Output the [X, Y] coordinate of the center of the cell containing the given text.  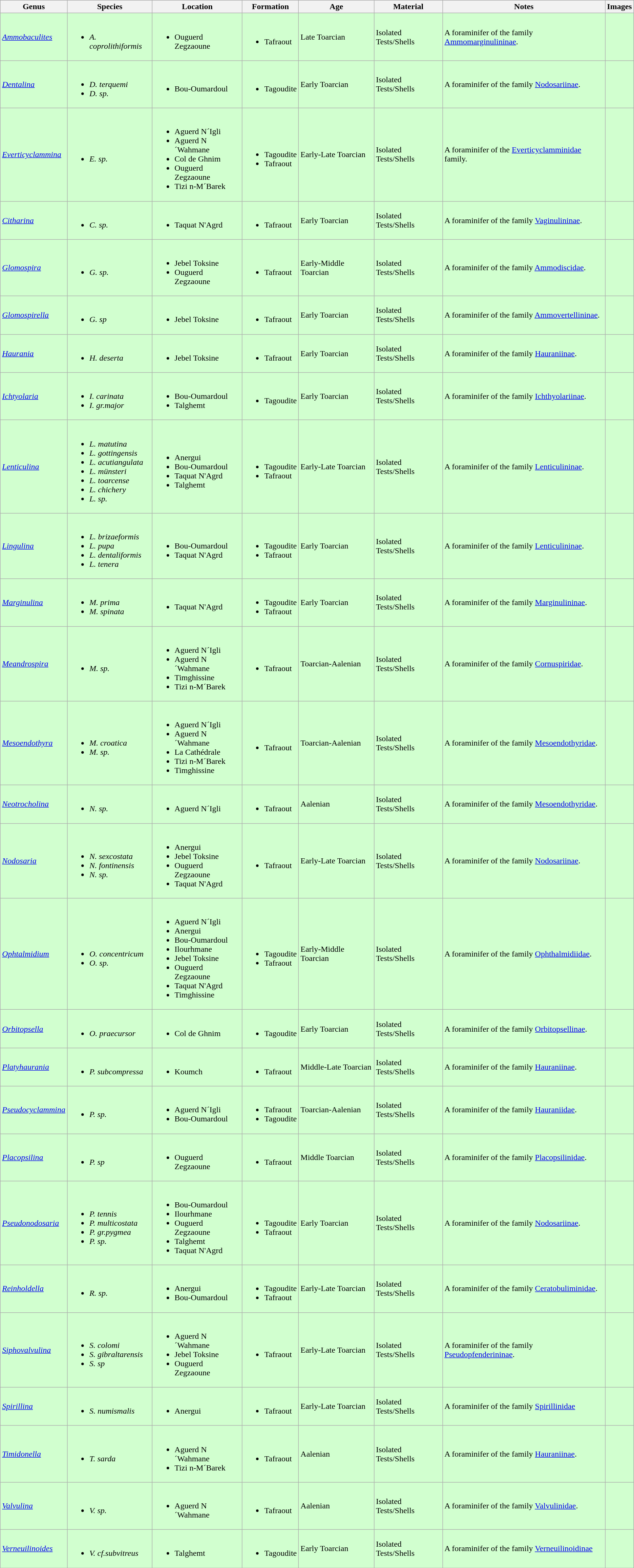
Aguerd N´WahmaneJebel ToksineOuguerd Zegzaoune [197, 1350]
N. sexcostataN. fontinensisN. sp. [110, 861]
Genus [34, 7]
Anergui [197, 1406]
Bou-OumardoulTaquat N'Agrd [197, 546]
A foraminifer of the family Ophthalmidiidae. [524, 954]
Col de Ghnim [197, 1029]
N. sp. [110, 804]
Middle-Late Toarcian [337, 1067]
Pseudonodosaria [34, 1223]
P. tennisP. multicostataP. gr.pygmeaP. sp. [110, 1223]
Siphovalvulina [34, 1350]
Lingulina [34, 546]
A foraminifer of the family Placopsilinidae. [524, 1157]
Koumch [197, 1067]
D. terquemiD. sp. [110, 84]
E. sp. [110, 154]
A foraminifer of the family Vaginulininae. [524, 220]
Aguerd N´WahmaneTizi n-M´Barek [197, 1454]
Aguerd N´IgliAnerguiBou-OumardoulIlourhmaneJebel ToksineOuguerd ZegzaouneTaquat N'AgrdTimghissine [197, 954]
Platyhaurania [34, 1067]
Aguerd N´Wahmane [197, 1506]
Aguerd N´Igli [197, 804]
AnerguiJebel ToksineOuguerd ZegzaouneTaquat N'Agrd [197, 861]
R. sp. [110, 1289]
A foraminifer of the family Hauraniidae. [524, 1110]
Bou-OumardoulIlourhmaneOuguerd ZegzaouneTalghemtTaquat N'Agrd [197, 1223]
O. praecursor [110, 1029]
M. sp. [110, 664]
M. croaticaM. sp. [110, 743]
Pseudocyclammina [34, 1110]
Reinholdella [34, 1289]
G. sp. [110, 267]
A foraminifer of the family Marginulininae. [524, 602]
Ophtalmidium [34, 954]
Placopsilina [34, 1157]
L. matutinaL. gottingensisL. acutiangulataL. münsteriL. toarcenseL. chicheryL. sp. [110, 467]
G. sp [110, 315]
Everticyclammina [34, 154]
Meandrospira [34, 664]
T. sarda [110, 1454]
Aguerd N´IgliBou-Oumardoul [197, 1110]
Ichtyolaria [34, 396]
A. coprolithiformis [110, 37]
P. subcompressa [110, 1067]
Lenticulina [34, 467]
Late Toarcian [337, 37]
O. concentricumO. sp. [110, 954]
C. sp. [110, 220]
V. sp. [110, 1506]
A foraminifer of the Everticyclamminidae family. [524, 154]
H. deserta [110, 353]
AnerguiBou-Oumardoul [197, 1289]
Species [110, 7]
A foraminifer of the family Verneuilinoidinae [524, 1549]
Marginulina [34, 602]
Location [197, 7]
A foraminifer of the family Cornuspiridae. [524, 664]
I. carinataI. gr.major [110, 396]
Images [619, 7]
M. primaM. spinata [110, 602]
Notes [524, 7]
Bou-Oumardoul [197, 84]
Aguerd N´IgliAguerd N´WahmaneCol de GhnimOuguerd ZegzaouneTizi n-M´Barek [197, 154]
A foraminifer of the family Orbitopsellinae. [524, 1029]
Age [337, 7]
Aguerd N´IgliAguerd N´WahmaneLa Cathédrale Tizi n-M´BarekTimghissine [197, 743]
A foraminifer of the family Ammodiscidae. [524, 267]
Material [408, 7]
A foraminifer of the family Ichthyolariinae. [524, 396]
P. sp. [110, 1110]
Ammobaculites [34, 37]
A foraminifer of the family Pseudopfenderininae. [524, 1350]
Timidonella [34, 1454]
Glomospirella [34, 315]
S. numismalis [110, 1406]
A foraminifer of the family Ammovertellininae. [524, 315]
Verneuilinoides [34, 1549]
Haurania [34, 353]
S. colomiS. gibraltarensisS. sp [110, 1350]
Jebel ToksineOuguerd Zegzaoune [197, 267]
A foraminifer of the family Ceratobuliminidae. [524, 1289]
Citharina [34, 220]
TafraoutTagoudite [270, 1110]
Aguerd N´IgliAguerd N´WahmaneTimghissineTizi n-M´Barek [197, 664]
Valvulina [34, 1506]
A foraminifer of the family Valvulinidae. [524, 1506]
A foraminifer of the family Spirillinidae [524, 1406]
Nodosaria [34, 861]
AnerguiBou-OumardoulTaquat N'AgrdTalghemt [197, 467]
Orbitopsella [34, 1029]
A foraminifer of the family Ammomarginulininae. [524, 37]
V. cf.subvitreus [110, 1549]
Talghemt [197, 1549]
Bou-OumardoulTalghemt [197, 396]
P. sp [110, 1157]
Neotrocholina [34, 804]
Formation [270, 7]
Dentalina [34, 84]
L. brizaeformisL. pupaL. dentaliformisL. tenera [110, 546]
Mesoendothyra [34, 743]
Spirillina [34, 1406]
Middle Toarcian [337, 1157]
Glomospira [34, 267]
